Pinpoint the cell where the given text exists, returning its [x, y] midpoint coordinate. 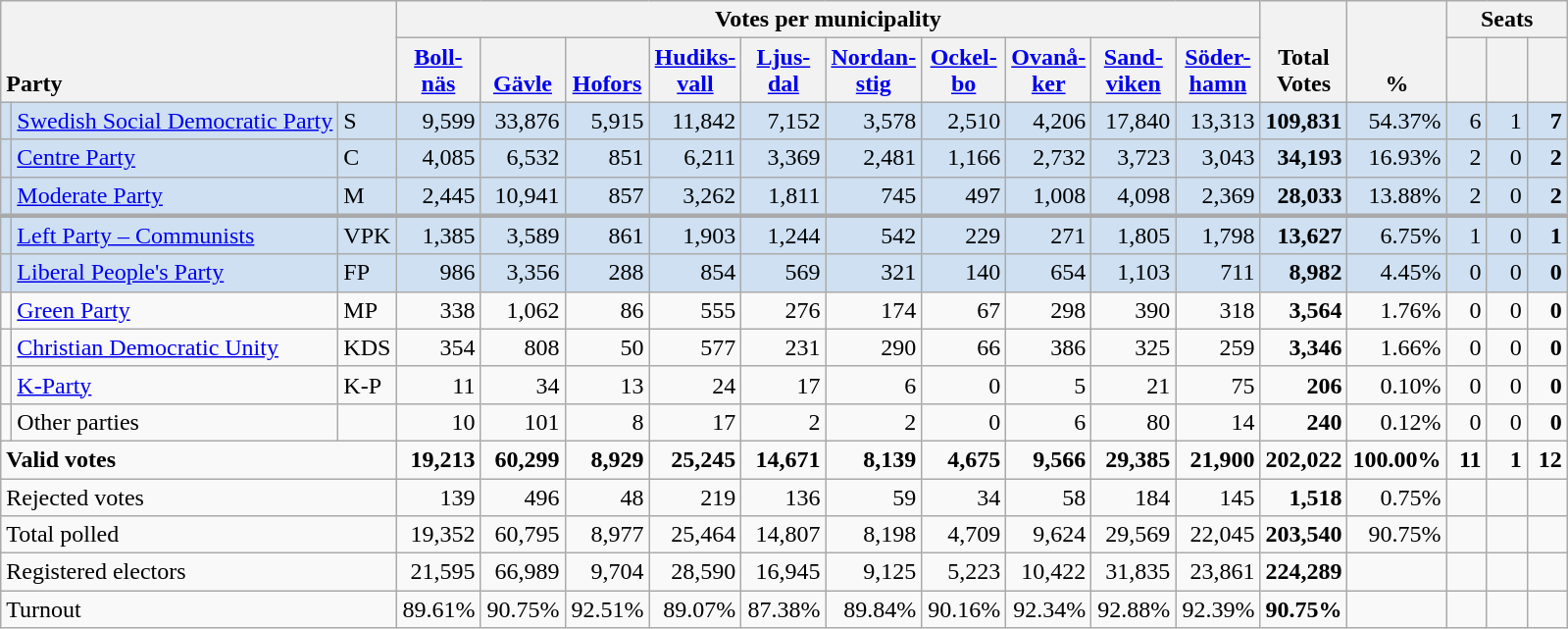
28,590 [695, 572]
3,723 [1134, 158]
851 [607, 158]
986 [438, 273]
6,532 [523, 158]
28,033 [1304, 196]
33,876 [523, 121]
174 [874, 310]
5,915 [607, 121]
4,709 [964, 535]
Party [198, 51]
202,022 [1304, 459]
16.93% [1396, 158]
22,045 [1218, 535]
1.76% [1396, 310]
M [367, 196]
1,166 [964, 158]
25,245 [695, 459]
89.07% [695, 609]
542 [874, 236]
66,989 [523, 572]
4.45% [1396, 273]
K-Party [175, 385]
Seats [1506, 20]
Centre Party [175, 158]
13 [607, 385]
2,445 [438, 196]
Votes per municipality [828, 20]
318 [1218, 310]
3,369 [784, 158]
Nordan- stig [874, 71]
13,627 [1304, 236]
9,704 [607, 572]
48 [607, 498]
3,262 [695, 196]
321 [874, 273]
231 [784, 347]
386 [1049, 347]
8,929 [607, 459]
3,346 [1304, 347]
21 [1134, 385]
6.75% [1396, 236]
10,422 [1049, 572]
9,566 [1049, 459]
1,062 [523, 310]
325 [1134, 347]
184 [1134, 498]
8 [607, 422]
259 [1218, 347]
KDS [367, 347]
288 [607, 273]
19,213 [438, 459]
Hudiks- vall [695, 71]
14,807 [784, 535]
24 [695, 385]
1,805 [1134, 236]
7 [1547, 121]
8,198 [874, 535]
Söder- hamn [1218, 71]
496 [523, 498]
67 [964, 310]
10,941 [523, 196]
219 [695, 498]
2,481 [874, 158]
8,982 [1304, 273]
Hofors [607, 71]
271 [1049, 236]
C [367, 158]
Turnout [198, 609]
8,139 [874, 459]
1,103 [1134, 273]
2,732 [1049, 158]
21,900 [1218, 459]
0.12% [1396, 422]
Total polled [198, 535]
577 [695, 347]
FP [367, 273]
1,798 [1218, 236]
31,835 [1134, 572]
92.34% [1049, 609]
VPK [367, 236]
Moderate Party [175, 196]
Swedish Social Democratic Party [175, 121]
25,464 [695, 535]
224,289 [1304, 572]
4,675 [964, 459]
3,043 [1218, 158]
861 [607, 236]
1,903 [695, 236]
857 [607, 196]
12 [1547, 459]
58 [1049, 498]
Other parties [175, 422]
2,510 [964, 121]
Boll- näs [438, 71]
3,589 [523, 236]
276 [784, 310]
1.66% [1396, 347]
139 [438, 498]
298 [1049, 310]
75 [1218, 385]
Ovanå- ker [1049, 71]
9,125 [874, 572]
5,223 [964, 572]
1,385 [438, 236]
206 [1304, 385]
1,518 [1304, 498]
854 [695, 273]
808 [523, 347]
50 [607, 347]
19,352 [438, 535]
4,206 [1049, 121]
240 [1304, 422]
338 [438, 310]
1,811 [784, 196]
14 [1218, 422]
100.00% [1396, 459]
13.88% [1396, 196]
Valid votes [198, 459]
MP [367, 310]
% [1396, 51]
34,193 [1304, 158]
4,098 [1134, 196]
109,831 [1304, 121]
0.10% [1396, 385]
136 [784, 498]
3,564 [1304, 310]
3,578 [874, 121]
9,624 [1049, 535]
Gävle [523, 71]
92.51% [607, 609]
23,861 [1218, 572]
13,313 [1218, 121]
555 [695, 310]
87.38% [784, 609]
101 [523, 422]
7,152 [784, 121]
3,356 [523, 273]
9,599 [438, 121]
4,085 [438, 158]
89.61% [438, 609]
14,671 [784, 459]
Registered electors [198, 572]
Ljus- dal [784, 71]
1,244 [784, 236]
60,299 [523, 459]
290 [874, 347]
29,569 [1134, 535]
6,211 [695, 158]
29,385 [1134, 459]
86 [607, 310]
90.16% [964, 609]
92.39% [1218, 609]
89.84% [874, 609]
569 [784, 273]
Christian Democratic Unity [175, 347]
145 [1218, 498]
654 [1049, 273]
229 [964, 236]
21,595 [438, 572]
59 [874, 498]
92.88% [1134, 609]
Ockel- bo [964, 71]
Green Party [175, 310]
Sand- viken [1134, 71]
Left Party – Communists [175, 236]
140 [964, 273]
K-P [367, 385]
Total Votes [1304, 51]
10 [438, 422]
16,945 [784, 572]
745 [874, 196]
Rejected votes [198, 498]
17,840 [1134, 121]
203,540 [1304, 535]
0.75% [1396, 498]
8,977 [607, 535]
66 [964, 347]
11,842 [695, 121]
Liberal People's Party [175, 273]
1,008 [1049, 196]
711 [1218, 273]
S [367, 121]
80 [1134, 422]
390 [1134, 310]
354 [438, 347]
497 [964, 196]
60,795 [523, 535]
2,369 [1218, 196]
5 [1049, 385]
54.37% [1396, 121]
